Locate the cell with the specified text and output its (X, Y) center coordinate. 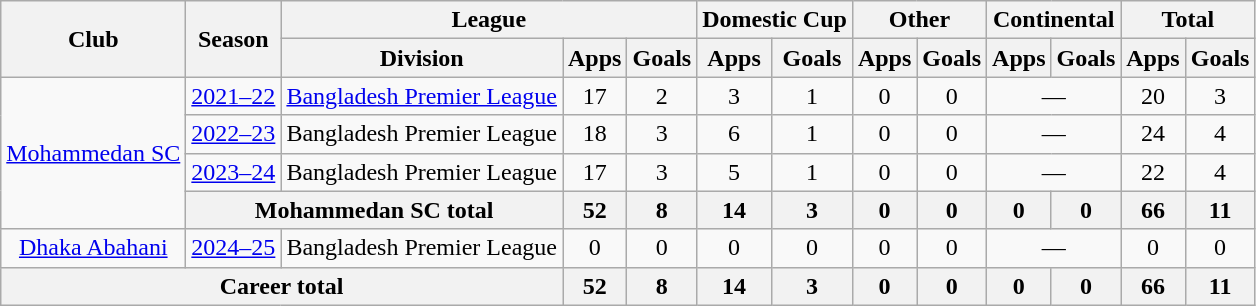
Dhaka Abahani (94, 248)
2021–22 (234, 96)
6 (734, 134)
Division (422, 58)
Continental (1054, 20)
Total (1188, 20)
Other (919, 20)
2023–24 (234, 172)
Club (94, 39)
2022–23 (234, 134)
2 (662, 96)
18 (594, 134)
League (489, 20)
Mohammedan SC total (374, 210)
24 (1153, 134)
Career total (282, 286)
Domestic Cup (775, 20)
Mohammedan SC (94, 153)
22 (1153, 172)
Season (234, 39)
5 (734, 172)
20 (1153, 96)
2024–25 (234, 248)
